Return the [x, y] coordinate for the center point of the cell that contains the specified text.  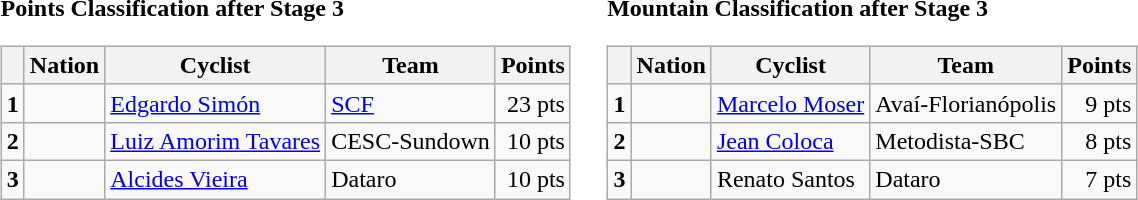
Luiz Amorim Tavares [216, 141]
CESC-Sundown [411, 141]
Avaí-Florianópolis [966, 103]
8 pts [1100, 141]
Alcides Vieira [216, 179]
Marcelo Moser [790, 103]
Metodista-SBC [966, 141]
Edgardo Simón [216, 103]
Renato Santos [790, 179]
Jean Coloca [790, 141]
23 pts [532, 103]
SCF [411, 103]
9 pts [1100, 103]
7 pts [1100, 179]
